Detect which cell encompasses the target text, then output its (x, y) center coordinate. 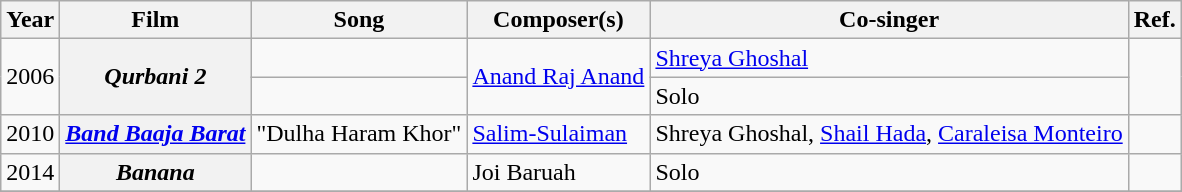
2010 (30, 134)
Composer(s) (558, 20)
Salim-Sulaiman (558, 134)
Ref. (1154, 20)
Film (156, 20)
"Dulha Haram Khor" (359, 134)
2006 (30, 77)
Song (359, 20)
Banana (156, 172)
Shreya Ghoshal (889, 58)
2014 (30, 172)
Shreya Ghoshal, Shail Hada, Caraleisa Monteiro (889, 134)
Band Baaja Barat (156, 134)
Anand Raj Anand (558, 77)
Year (30, 20)
Qurbani 2 (156, 77)
Co-singer (889, 20)
Joi Baruah (558, 172)
